Search for the cell housing the specified text and yield its (X, Y) center coordinate. 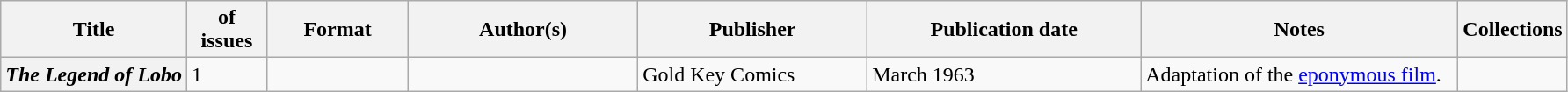
Gold Key Comics (752, 74)
Notes (1299, 30)
Title (94, 30)
Publication date (1004, 30)
Adaptation of the eponymous film. (1299, 74)
Collections (1513, 30)
The Legend of Lobo (94, 74)
March 1963 (1004, 74)
Publisher (752, 30)
of issues (227, 30)
1 (227, 74)
Author(s) (524, 30)
Format (338, 30)
